From the cell containing the given text, extract its center point as (X, Y) coordinate. 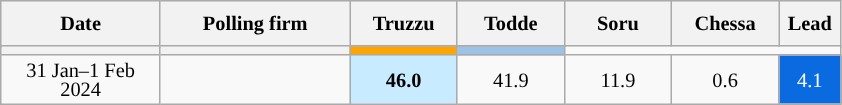
Todde (510, 22)
31 Jan–1 Feb 2024 (81, 80)
Lead (810, 22)
46.0 (404, 80)
Truzzu (404, 22)
Soru (618, 22)
Date (81, 22)
41.9 (510, 80)
11.9 (618, 80)
0.6 (726, 80)
Chessa (726, 22)
Polling firm (255, 22)
4.1 (810, 80)
